Locate the cell with the specified text and output its (x, y) center coordinate. 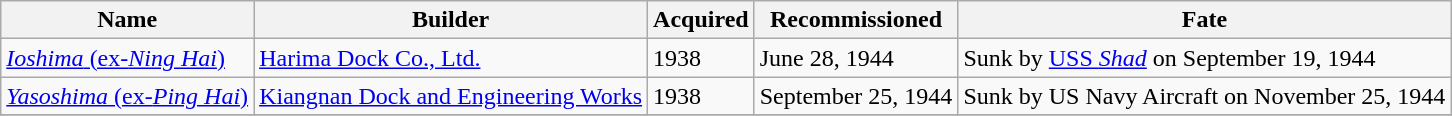
Kiangnan Dock and Engineering Works (451, 96)
Harima Dock Co., Ltd. (451, 58)
Name (128, 20)
Fate (1204, 20)
Builder (451, 20)
Ioshima (ex-Ning Hai) (128, 58)
Yasoshima (ex-Ping Hai) (128, 96)
September 25, 1944 (856, 96)
Sunk by US Navy Aircraft on November 25, 1944 (1204, 96)
June 28, 1944 (856, 58)
Acquired (702, 20)
Sunk by USS Shad on September 19, 1944 (1204, 58)
Recommissioned (856, 20)
